Find where the given text appears and provide that cell's center as [x, y] coordinate. 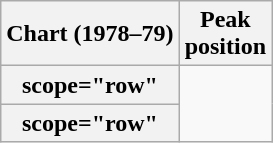
Chart (1978–79) [90, 34]
Peakposition [225, 34]
